Pinpoint the cell where the given text exists, returning its [X, Y] midpoint coordinate. 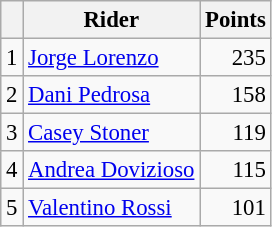
Rider [112, 20]
4 [12, 170]
115 [236, 170]
158 [236, 95]
1 [12, 58]
Points [236, 20]
5 [12, 208]
Valentino Rossi [112, 208]
2 [12, 95]
Andrea Dovizioso [112, 170]
119 [236, 133]
101 [236, 208]
235 [236, 58]
Jorge Lorenzo [112, 58]
3 [12, 133]
Casey Stoner [112, 133]
Dani Pedrosa [112, 95]
